Find where the given text appears and provide that cell's center as (x, y) coordinate. 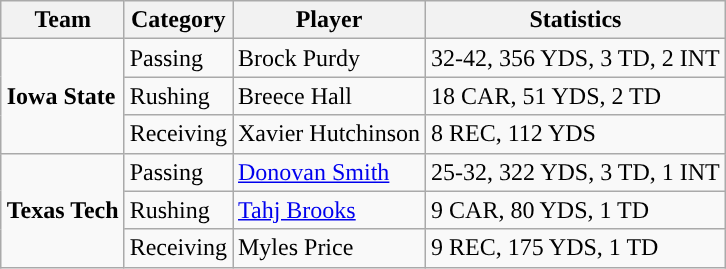
9 REC, 175 YDS, 1 TD (576, 248)
32-42, 356 YDS, 3 TD, 2 INT (576, 58)
Iowa State (62, 96)
Brock Purdy (328, 58)
Donovan Smith (328, 172)
Team (62, 20)
Myles Price (328, 248)
Xavier Hutchinson (328, 134)
Breece Hall (328, 96)
Texas Tech (62, 210)
Tahj Brooks (328, 210)
Player (328, 20)
Statistics (576, 20)
9 CAR, 80 YDS, 1 TD (576, 210)
Category (178, 20)
8 REC, 112 YDS (576, 134)
18 CAR, 51 YDS, 2 TD (576, 96)
25-32, 322 YDS, 3 TD, 1 INT (576, 172)
